Determine the (X, Y) coordinate at the center of the cell enclosing the given text.  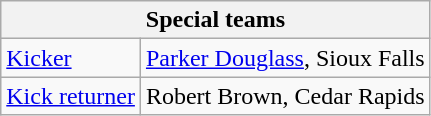
Robert Brown, Cedar Rapids (285, 96)
Kicker (71, 58)
Special teams (216, 20)
Parker Douglass, Sioux Falls (285, 58)
Kick returner (71, 96)
